Search for the cell housing the specified text and yield its [X, Y] center coordinate. 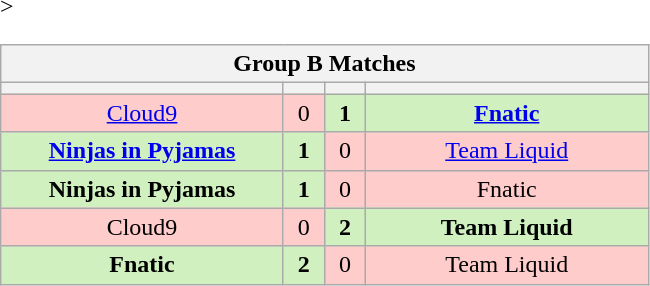
Group B Matches [324, 64]
